Provide the (x, y) coordinate of the cell's center where the given text is located.  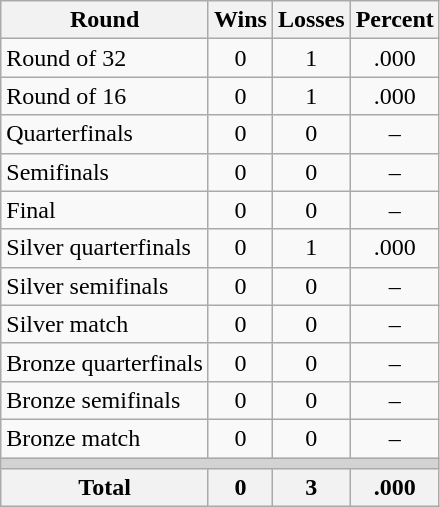
Wins (240, 20)
Bronze match (105, 438)
Total (105, 488)
Quarterfinals (105, 134)
Silver match (105, 324)
Silver semifinals (105, 286)
Bronze semifinals (105, 400)
Semifinals (105, 172)
Final (105, 210)
Losses (311, 20)
Silver quarterfinals (105, 248)
Percent (394, 20)
3 (311, 488)
Round of 16 (105, 96)
Round (105, 20)
Bronze quarterfinals (105, 362)
Round of 32 (105, 58)
